Locate the cell with the specified text and output its (X, Y) center coordinate. 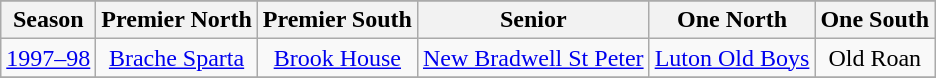
Season (48, 20)
Brache Sparta (176, 58)
Senior (533, 20)
Premier South (337, 20)
One North (732, 20)
Luton Old Boys (732, 58)
Brook House (337, 58)
New Bradwell St Peter (533, 58)
Old Roan (875, 58)
1997–98 (48, 58)
One South (875, 20)
Premier North (176, 20)
